Identify which cell holds the provided text, then report its [x, y] central coordinate. 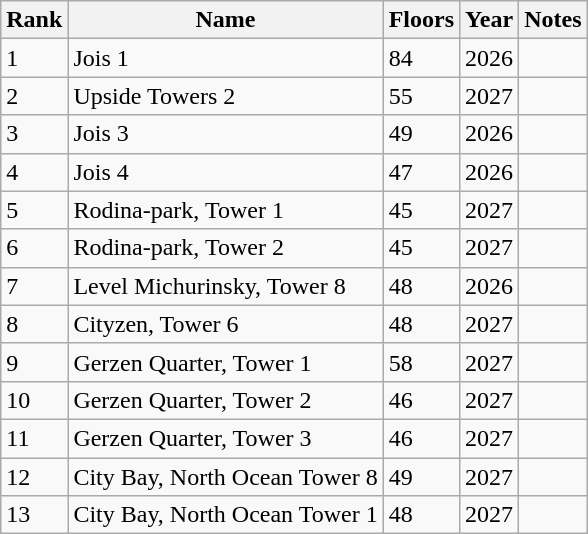
Gerzen Quarter, Tower 3 [226, 438]
12 [34, 477]
6 [34, 248]
Notes [553, 20]
Floors [421, 20]
Cityzen, Tower 6 [226, 324]
4 [34, 172]
Rodina-park, Tower 2 [226, 248]
Level Michurinsky, Tower 8 [226, 286]
13 [34, 515]
8 [34, 324]
Rank [34, 20]
7 [34, 286]
58 [421, 362]
9 [34, 362]
2 [34, 96]
55 [421, 96]
City Bay, North Ocean Tower 8 [226, 477]
Year [490, 20]
Rodina-park, Tower 1 [226, 210]
Gerzen Quarter, Tower 2 [226, 400]
Jois 4 [226, 172]
Upside Towers 2 [226, 96]
Name [226, 20]
10 [34, 400]
84 [421, 58]
Gerzen Quarter, Tower 1 [226, 362]
3 [34, 134]
Jois 1 [226, 58]
5 [34, 210]
47 [421, 172]
City Bay, North Ocean Tower 1 [226, 515]
11 [34, 438]
Jois 3 [226, 134]
1 [34, 58]
